Search for the cell housing the specified text and yield its [x, y] center coordinate. 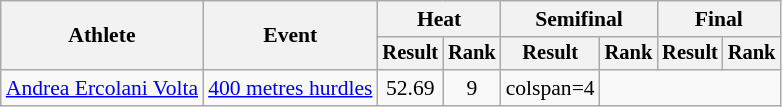
Event [290, 36]
colspan=4 [550, 88]
Semifinal [580, 19]
Andrea Ercolani Volta [102, 88]
400 metres hurdles [290, 88]
9 [472, 88]
Final [718, 19]
Heat [440, 19]
Athlete [102, 36]
52.69 [411, 88]
